Determine the (X, Y) coordinate at the center of the cell enclosing the given text.  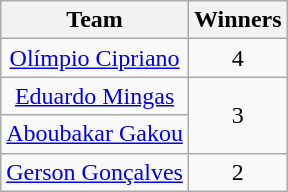
3 (238, 115)
Team (95, 20)
Olímpio Cipriano (95, 58)
2 (238, 172)
Aboubakar Gakou (95, 134)
Eduardo Mingas (95, 96)
4 (238, 58)
Winners (238, 20)
Gerson Gonçalves (95, 172)
